Capture the cell that displays the provided text and extract its (X, Y) central coordinate. 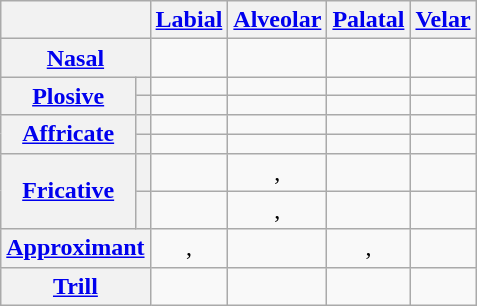
Trill (76, 286)
Affricate (68, 134)
Fricative (68, 191)
Plosive (68, 96)
Velar (443, 20)
Alveolar (278, 20)
Approximant (76, 248)
Nasal (76, 58)
Labial (189, 20)
Palatal (368, 20)
